Locate the cell with the specified text and output its (X, Y) center coordinate. 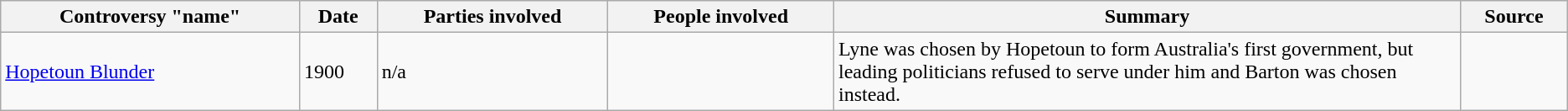
1900 (338, 71)
Hopetoun Blunder (151, 71)
Controversy "name" (151, 17)
n/a (493, 71)
Lyne was chosen by Hopetoun to form Australia's first government, but leading politicians refused to serve under him and Barton was chosen instead. (1147, 71)
Source (1514, 17)
Summary (1147, 17)
People involved (721, 17)
Date (338, 17)
Parties involved (493, 17)
